Return [X, Y] of the center of cell containing provided text 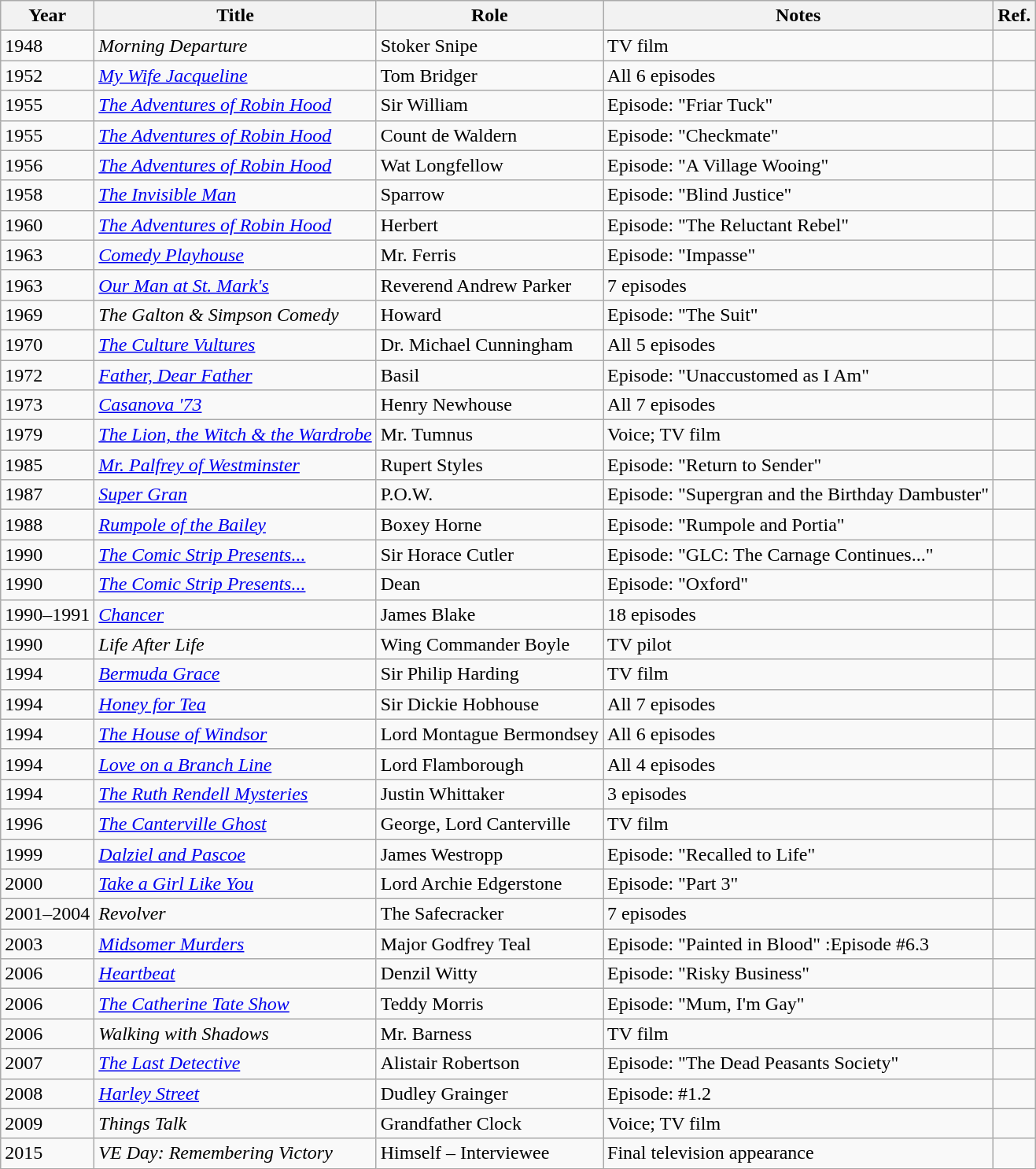
Life After Life [235, 644]
Sir Philip Harding [489, 674]
1972 [47, 375]
All 5 episodes [798, 345]
1973 [47, 405]
The Canterville Ghost [235, 824]
The Invisible Man [235, 195]
2009 [47, 1123]
Major Godfrey Teal [489, 944]
Episode: "Part 3" [798, 884]
Episode: "Blind Justice" [798, 195]
1987 [47, 495]
Dr. Michael Cunningham [489, 345]
Rupert Styles [489, 465]
Count de Waldern [489, 135]
Role [489, 16]
All 4 episodes [798, 764]
TV pilot [798, 644]
2000 [47, 884]
The Lion, the Witch & the Wardrobe [235, 435]
The Safecracker [489, 914]
1960 [47, 225]
Episode: "Impasse" [798, 255]
Episode: "GLC: The Carnage Continues..." [798, 555]
Lord Flamborough [489, 764]
2001–2004 [47, 914]
The Catherine Tate Show [235, 1004]
Episode: "Friar Tuck" [798, 105]
James Blake [489, 614]
Episode: "Unaccustomed as I Am" [798, 375]
Sparrow [489, 195]
Sir Dickie Hobhouse [489, 704]
Take a Girl Like You [235, 884]
Sir Horace Cutler [489, 555]
2003 [47, 944]
1999 [47, 854]
VE Day: Remembering Victory [235, 1153]
P.O.W. [489, 495]
Wat Longfellow [489, 165]
The Last Detective [235, 1064]
Title [235, 16]
1990–1991 [47, 614]
18 episodes [798, 614]
Midsomer Murders [235, 944]
Lord Montague Bermondsey [489, 734]
The Culture Vultures [235, 345]
1958 [47, 195]
Things Talk [235, 1123]
Episode: "Return to Sender" [798, 465]
Mr. Barness [489, 1034]
2015 [47, 1153]
Year [47, 16]
Episode: "The Dead Peasants Society" [798, 1064]
1948 [47, 46]
Episode: "The Suit" [798, 315]
Episode: "Recalled to Life" [798, 854]
Denzil Witty [489, 974]
Boxey Horne [489, 525]
The House of Windsor [235, 734]
Episode: "Oxford" [798, 584]
1970 [47, 345]
Basil [489, 375]
Alistair Robertson [489, 1064]
Tom Bridger [489, 76]
1985 [47, 465]
Herbert [489, 225]
2008 [47, 1093]
Chancer [235, 614]
Notes [798, 16]
1969 [47, 315]
Comedy Playhouse [235, 255]
The Ruth Rendell Mysteries [235, 794]
Episode: "Risky Business" [798, 974]
Henry Newhouse [489, 405]
Episode: "Supergran and the Birthday Dambuster" [798, 495]
Teddy Morris [489, 1004]
Episode: #1.2 [798, 1093]
Walking with Shadows [235, 1034]
Mr. Palfrey of Westminster [235, 465]
Episode: "A Village Wooing" [798, 165]
3 episodes [798, 794]
Episode: "Checkmate" [798, 135]
Mr. Ferris [489, 255]
Heartbeat [235, 974]
Dalziel and Pascoe [235, 854]
Justin Whittaker [489, 794]
Super Gran [235, 495]
Morning Departure [235, 46]
Episode: "Painted in Blood" :Episode #6.3 [798, 944]
Love on a Branch Line [235, 764]
2007 [47, 1064]
1988 [47, 525]
Rumpole of the Bailey [235, 525]
Mr. Tumnus [489, 435]
1996 [47, 824]
The Galton & Simpson Comedy [235, 315]
Episode: "Mum, I'm Gay" [798, 1004]
Episode: "The Reluctant Rebel" [798, 225]
Himself – Interviewee [489, 1153]
Howard [489, 315]
Reverend Andrew Parker [489, 285]
Father, Dear Father [235, 375]
Dean [489, 584]
Our Man at St. Mark's [235, 285]
Final television appearance [798, 1153]
Stoker Snipe [489, 46]
Dudley Grainger [489, 1093]
1979 [47, 435]
Revolver [235, 914]
Ref. [1015, 16]
Sir William [489, 105]
George, Lord Canterville [489, 824]
Harley Street [235, 1093]
My Wife Jacqueline [235, 76]
Grandfather Clock [489, 1123]
1956 [47, 165]
Honey for Tea [235, 704]
Casanova '73 [235, 405]
Wing Commander Boyle [489, 644]
1952 [47, 76]
Bermuda Grace [235, 674]
Episode: "Rumpole and Portia" [798, 525]
Lord Archie Edgerstone [489, 884]
James Westropp [489, 854]
